From the cell containing the given text, extract its center point as (X, Y) coordinate. 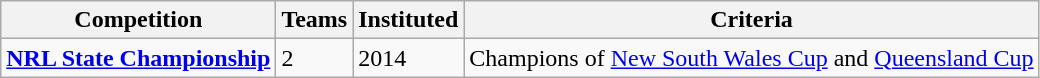
2014 (408, 58)
Champions of New South Wales Cup and Queensland Cup (752, 58)
2 (314, 58)
NRL State Championship (138, 58)
Competition (138, 20)
Teams (314, 20)
Criteria (752, 20)
Instituted (408, 20)
